Extract the (X, Y) coordinate from the center of the cell holding the provided text.  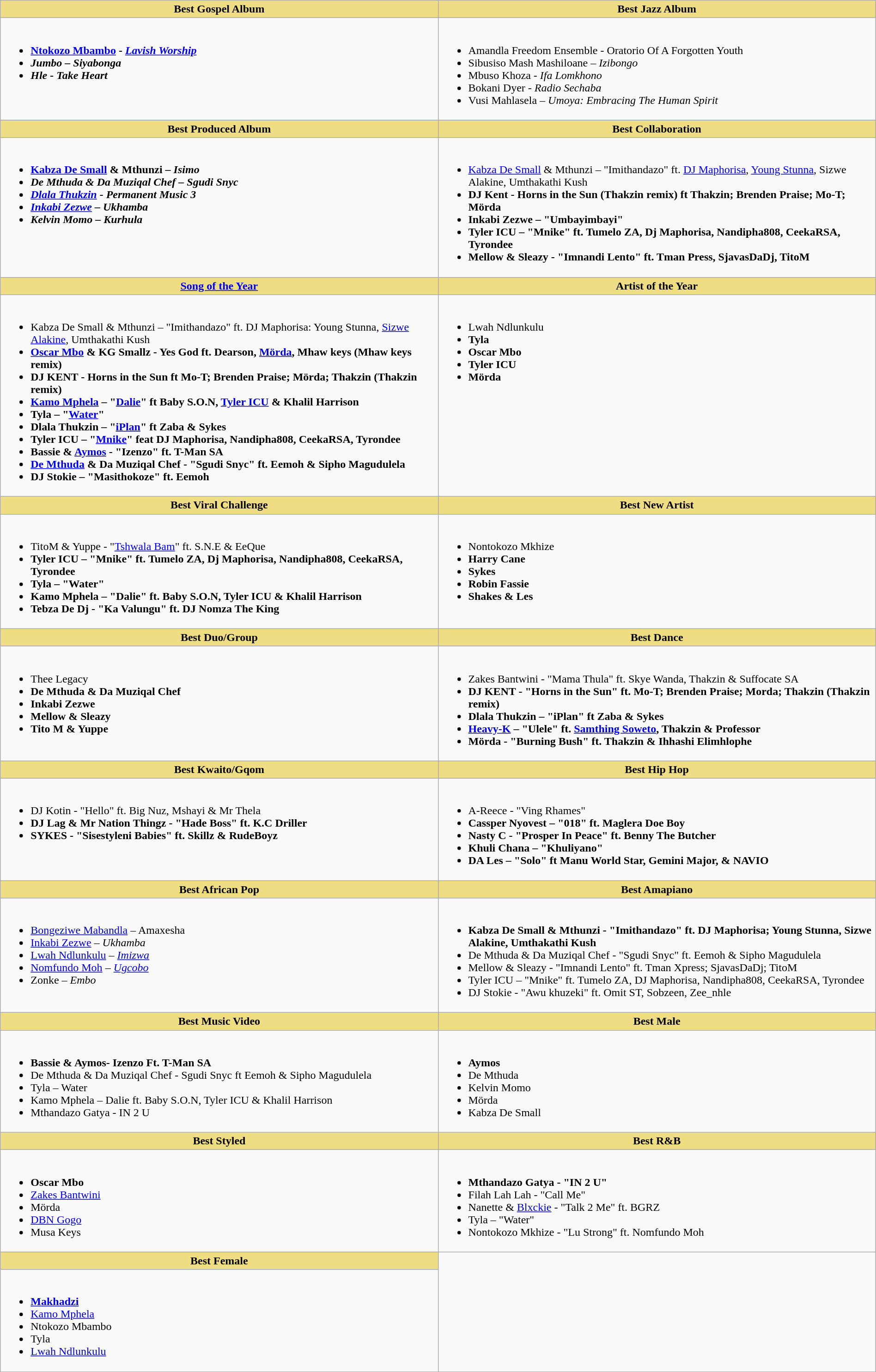
Best Amapiano (657, 889)
Best Gospel Album (219, 9)
Best Viral Challenge (219, 505)
Best R&B (657, 1141)
Kabza De Small & Mthunzi – IsimoDe Mthuda & Da Muziqal Chef – Sgudi SnycDlala Thukzin - Permanent Music 3Inkabi Zezwe – UkhambaKelvin Momo – Kurhula (219, 207)
Best Male (657, 1021)
Oscar MboZakes BantwiniMördaDBN GogoMusa Keys (219, 1201)
Best New Artist (657, 505)
Best Styled (219, 1141)
Best Jazz Album (657, 9)
Best Music Video (219, 1021)
Thee LegacyDe Mthuda & Da Muziqal ChefInkabi ZezweMellow & SleazyTito M & Yuppe (219, 703)
Best Collaboration (657, 129)
Best Produced Album (219, 129)
Nontokozo MkhizeHarry CaneSykesRobin FassieShakes & Les (657, 571)
MakhadziKamo MphelaNtokozo MbamboTylaLwah Ndlunkulu (219, 1321)
Bongeziwe Mabandla – AmaxeshaInkabi Zezwe – UkhambaLwah Ndlunkulu – ImizwaNomfundo Moh – UgcoboZonke – Embo (219, 955)
AymosDe MthudaKelvin MomoMördaKabza De Small (657, 1082)
Best Kwaito/Gqom (219, 769)
Song of the Year (219, 286)
Ntokozo Mbambo - Lavish WorshipJumbo – SiyabongaHle - Take Heart (219, 69)
Artist of the Year (657, 286)
Best Hip Hop (657, 769)
Best Dance (657, 637)
Lwah NdlunkuluTylaOscar MboTyler ICUMörda (657, 395)
Best Female (219, 1261)
Best Duo/Group (219, 637)
Best African Pop (219, 889)
